Find where the given text appears and provide that cell's center as [X, Y] coordinate. 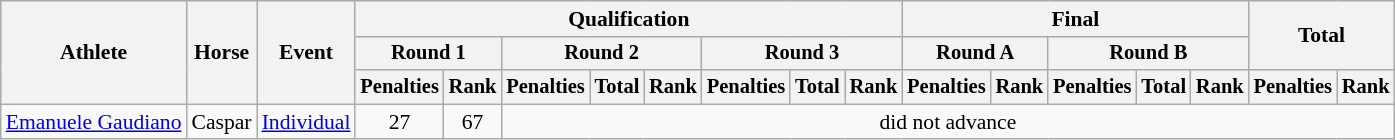
Round 2 [601, 54]
Final [1075, 19]
Caspar [222, 122]
did not advance [948, 122]
Individual [306, 122]
Round 1 [428, 54]
Emanuele Gaudiano [94, 122]
Qualification [628, 19]
Round 3 [802, 54]
Athlete [94, 52]
Horse [222, 52]
Round B [1148, 54]
Round A [975, 54]
27 [399, 122]
67 [473, 122]
Event [306, 52]
